Return the [X, Y] coordinate for the center point of the cell that contains the specified text.  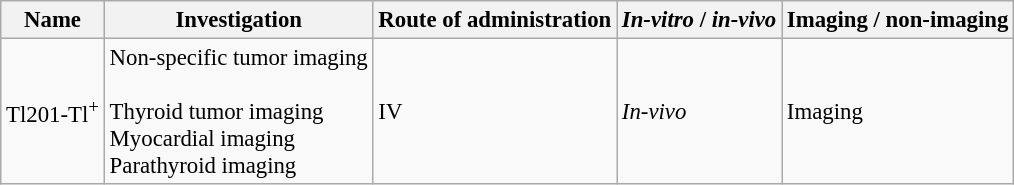
Imaging [898, 112]
Imaging / non-imaging [898, 20]
Investigation [238, 20]
In-vitro / in-vivo [700, 20]
Tl201-Tl+ [53, 112]
Name [53, 20]
Non-specific tumor imagingThyroid tumor imaging Myocardial imaging Parathyroid imaging [238, 112]
In-vivo [700, 112]
Route of administration [494, 20]
IV [494, 112]
